Return the [X, Y] coordinate for the center point of the cell that contains the specified text.  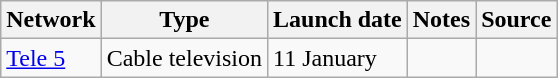
Source [516, 20]
11 January [337, 58]
Notes [441, 20]
Tele 5 [51, 58]
Launch date [337, 20]
Type [184, 20]
Network [51, 20]
Cable television [184, 58]
